Extract the [X, Y] coordinate from the center of the cell holding the provided text.  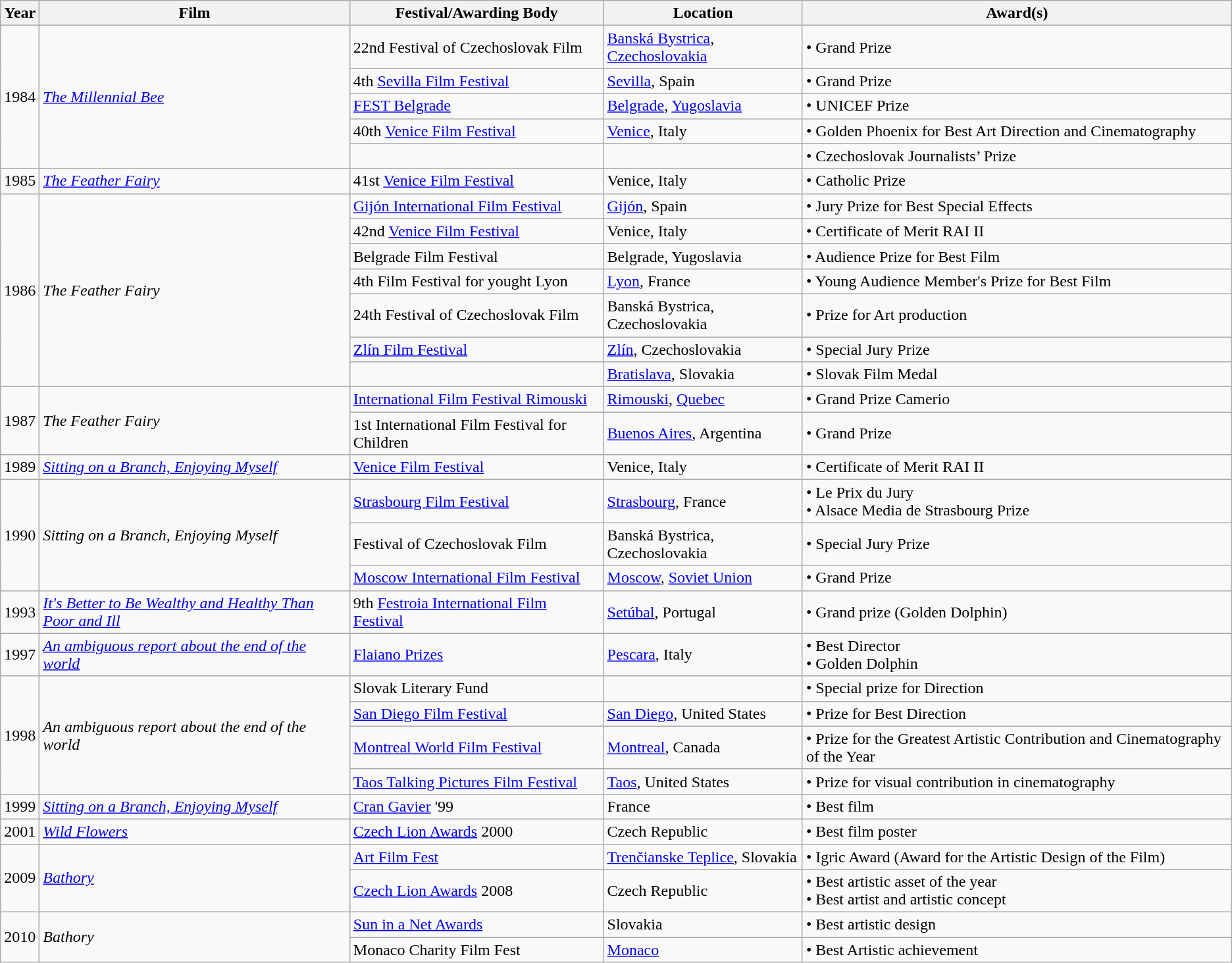
24th Festival of Czechoslovak Film [476, 315]
42nd Venice Film Festival [476, 231]
• Prize for Art production [1017, 315]
San Diego Film Festival [476, 714]
• Best artistic design [1017, 925]
• Grand prize (Golden Dolphin) [1017, 612]
22nd Festival of Czechoslovak Film [476, 47]
Moscow, Soviet Union [703, 578]
Sevilla, Spain [703, 81]
1997 [20, 654]
9th Festroia International Film Festival [476, 612]
• Audience Prize for Best Film [1017, 256]
41st Venice Film Festival [476, 181]
• Prize for the Greatest Artistic Contribution and Cinematography of the Year [1017, 748]
• Igric Award (Award for the Artistic Design of the Film) [1017, 856]
Pescara, Italy [703, 654]
1990 [20, 535]
• Special prize for Direction [1017, 689]
40th Venice Film Festival [476, 131]
• Grand Prize Camerio [1017, 400]
1987 [20, 421]
2009 [20, 878]
Strasbourg Film Festival [476, 502]
Lyon, France [703, 281]
Taos, United States [703, 781]
Czech Lion Awards 2000 [476, 831]
Zlín Film Festival [476, 350]
Location [703, 13]
Monaco Charity Film Fest [476, 950]
Flaiano Prizes [476, 654]
Cran Gavier '99 [476, 806]
1st International Film Festival for Children [476, 433]
Slovakia [703, 925]
1993 [20, 612]
Setúbal, Portugal [703, 612]
• Prize for visual contribution in cinematography [1017, 781]
1989 [20, 467]
1986 [20, 290]
The Millennial Bee [195, 97]
It's Better to Be Wealthy and Healthy Than Poor and Ill [195, 612]
Gijón, Spain [703, 206]
1999 [20, 806]
San Diego, United States [703, 714]
Taos Talking Pictures Film Festival [476, 781]
Trenčianske Teplice, Slovakia [703, 856]
Montreal World Film Festival [476, 748]
Festival of Czechoslovak Film [476, 544]
Belgrade Film Festival [476, 256]
4th Sevilla Film Festival [476, 81]
• Jury Prize for Best Special Effects [1017, 206]
International Film Festival Rimouski [476, 400]
Year [20, 13]
FEST Belgrade [476, 106]
• Best film poster [1017, 831]
Venice Film Festival [476, 467]
• Golden Phoenix for Best Art Direction and Cinematography [1017, 131]
Montreal, Canada [703, 748]
• Best Artistic achievement [1017, 950]
Monaco [703, 950]
Moscow International Film Festival [476, 578]
• Le Prix du Jury• Alsace Media de Strasbourg Prize [1017, 502]
• Best film [1017, 806]
Award(s) [1017, 13]
• Catholic Prize [1017, 181]
1985 [20, 181]
Festival/Awarding Body [476, 13]
Sun in a Net Awards [476, 925]
Czech Lion Awards 2008 [476, 891]
Rimouski, Quebec [703, 400]
Gijón International Film Festival [476, 206]
2010 [20, 937]
• Best artistic asset of the year• Best artist and artistic concept [1017, 891]
• Czechoslovak Journalists’ Prize [1017, 156]
2001 [20, 831]
Buenos Aires, Argentina [703, 433]
Slovak Literary Fund [476, 689]
Bratislava, Slovakia [703, 375]
Zlín, Czechoslovakia [703, 350]
• Prize for Best Direction [1017, 714]
Wild Flowers [195, 831]
• Best Director• Golden Dolphin [1017, 654]
• Slovak Film Medal [1017, 375]
France [703, 806]
• UNICEF Prize [1017, 106]
1998 [20, 735]
Strasbourg, France [703, 502]
1984 [20, 97]
4th Film Festival for yought Lyon [476, 281]
• Young Audience Member's Prize for Best Film [1017, 281]
Film [195, 13]
Art Film Fest [476, 856]
